From the cell containing the given text, extract its center point as [x, y] coordinate. 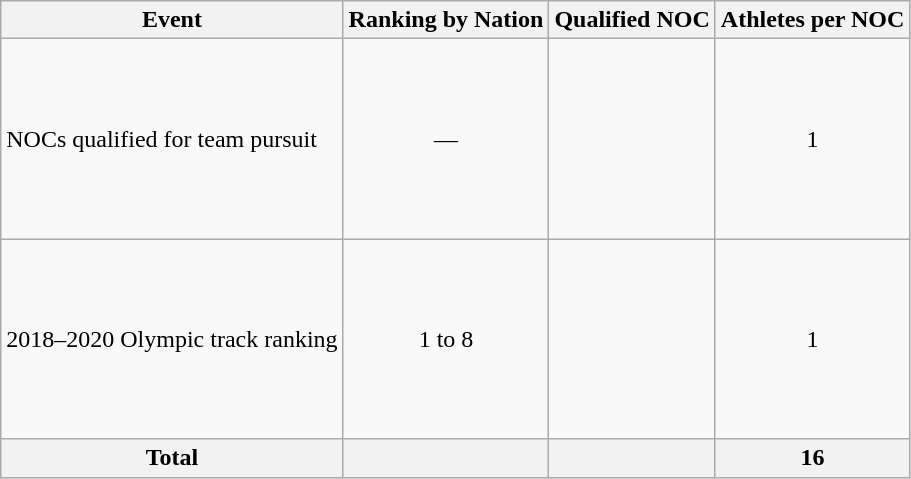
Event [172, 20]
2018–2020 Olympic track ranking [172, 339]
Athletes per NOC [812, 20]
1 to 8 [446, 339]
NOCs qualified for team pursuit [172, 139]
— [446, 139]
Total [172, 458]
Ranking by Nation [446, 20]
16 [812, 458]
Qualified NOC [632, 20]
